From the cell containing the given text, extract its center point as (X, Y) coordinate. 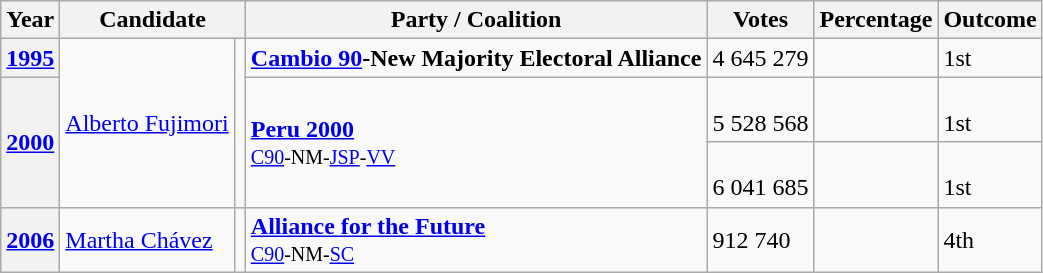
5 528 568 (760, 110)
Candidate (152, 20)
Cambio 90-New Majority Electoral Alliance (476, 58)
2000 (30, 142)
Year (30, 20)
Peru 2000C90-NM-JSP-VV (476, 142)
912 740 (760, 240)
Outcome (990, 20)
4th (990, 240)
Alberto Fujimori (147, 123)
4 645 279 (760, 58)
Percentage (876, 20)
Party / Coalition (476, 20)
Alliance for the FutureC90-NM-SC (476, 240)
Votes (760, 20)
Martha Chávez (147, 240)
2006 (30, 240)
1995 (30, 58)
6 041 685 (760, 174)
